Return (X, Y) of the center of cell containing provided text 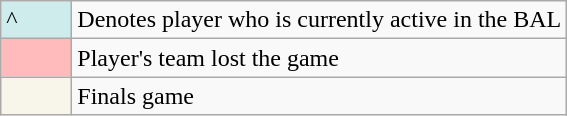
^ (36, 20)
Denotes player who is currently active in the BAL (320, 20)
Finals game (320, 96)
Player's team lost the game (320, 58)
